Search for the cell housing the specified text and yield its (X, Y) center coordinate. 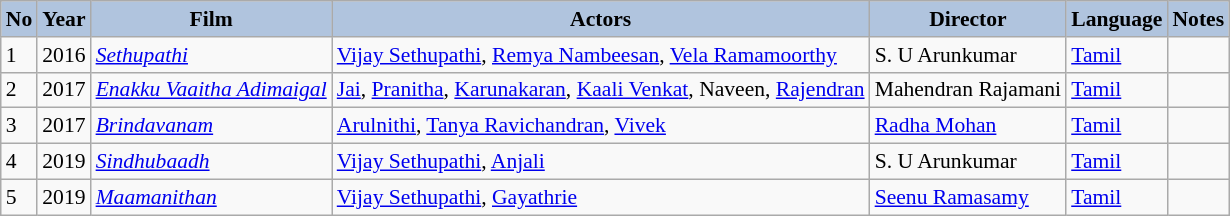
Director (968, 19)
5 (20, 197)
Maamanithan (212, 197)
Vijay Sethupathi, Gayathrie (601, 197)
No (20, 19)
Sethupathi (212, 55)
Radha Mohan (968, 126)
Actors (601, 19)
Jai, Pranitha, Karunakaran, Kaali Venkat, Naveen, Rajendran (601, 90)
Arulnithi, Tanya Ravichandran, Vivek (601, 126)
Mahendran Rajamani (968, 90)
Brindavanam (212, 126)
2016 (64, 55)
Enakku Vaaitha Adimaigal (212, 90)
Year (64, 19)
1 (20, 55)
Language (1116, 19)
2 (20, 90)
4 (20, 162)
Notes (1198, 19)
Sindhubaadh (212, 162)
Seenu Ramasamy (968, 197)
Film (212, 19)
Vijay Sethupathi, Remya Nambeesan, Vela Ramamoorthy (601, 55)
Vijay Sethupathi, Anjali (601, 162)
3 (20, 126)
